Determine the [X, Y] coordinate at the center of the cell enclosing the given text.  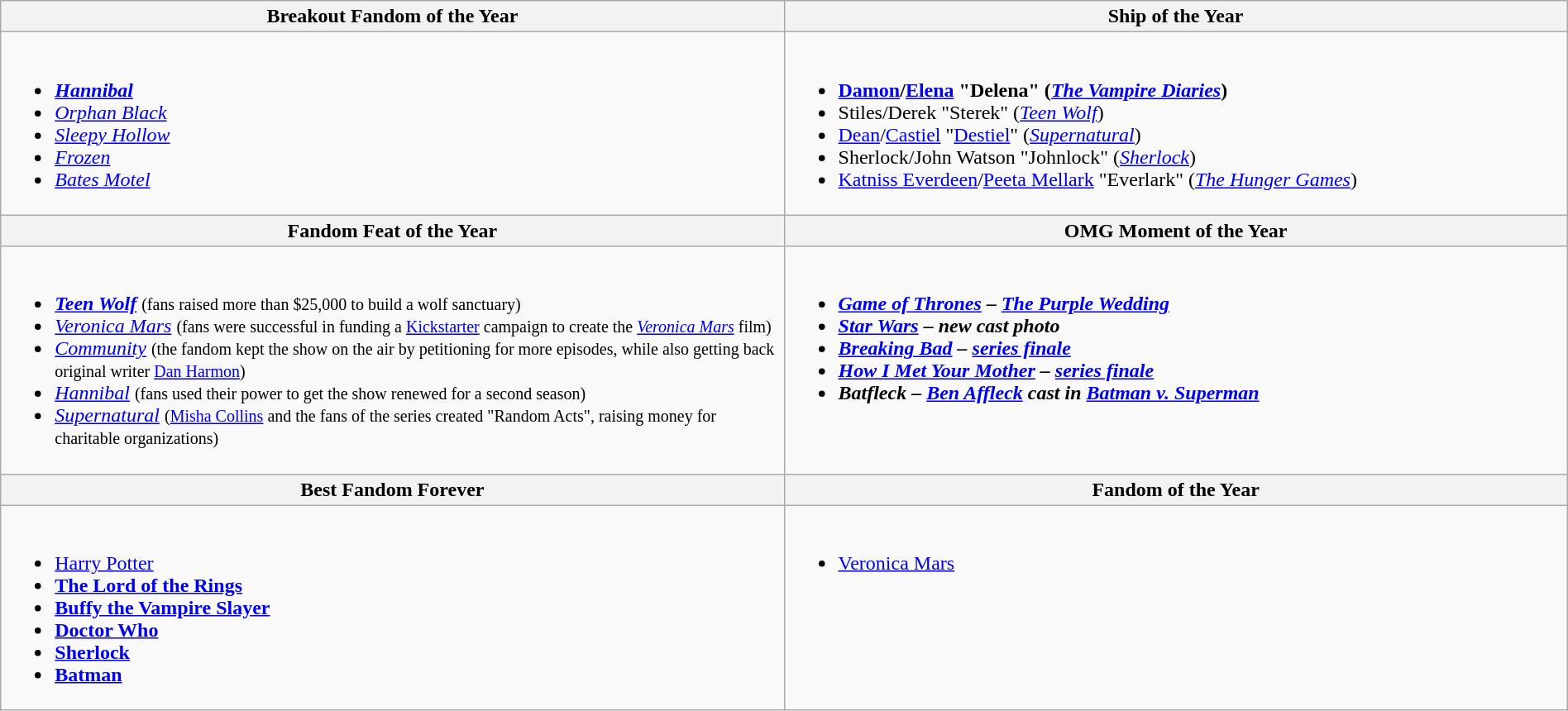
HannibalOrphan BlackSleepy HollowFrozenBates Motel [392, 124]
Fandom Feat of the Year [392, 231]
Fandom of the Year [1176, 489]
Harry PotterThe Lord of the RingsBuffy the Vampire SlayerDoctor WhoSherlockBatman [392, 608]
Breakout Fandom of the Year [392, 17]
Ship of the Year [1176, 17]
OMG Moment of the Year [1176, 231]
Veronica Mars [1176, 608]
Best Fandom Forever [392, 489]
